Output the [X, Y] coordinate of the center of the cell containing the given text.  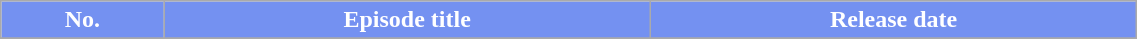
Episode title [408, 20]
No. [82, 20]
Release date [893, 20]
